Pinpoint the cell where the given text exists, returning its (x, y) midpoint coordinate. 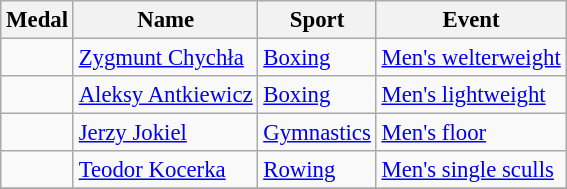
Jerzy Jokiel (166, 133)
Aleksy Antkiewicz (166, 95)
Gymnastics (317, 133)
Name (166, 20)
Rowing (317, 170)
Event (471, 20)
Sport (317, 20)
Zygmunt Chychła (166, 58)
Medal (38, 20)
Teodor Kocerka (166, 170)
Men's floor (471, 133)
Men's lightweight (471, 95)
Men's welterweight (471, 58)
Men's single sculls (471, 170)
